Find where the given text appears and provide that cell's center as [x, y] coordinate. 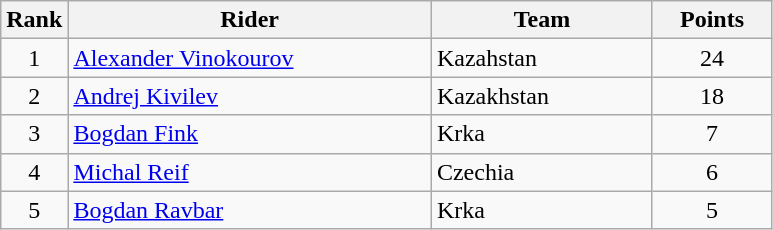
Bogdan Ravbar [250, 210]
18 [712, 96]
2 [34, 96]
Alexander Vinokourov [250, 58]
24 [712, 58]
6 [712, 172]
Andrej Kivilev [250, 96]
Rider [250, 20]
Team [542, 20]
7 [712, 134]
4 [34, 172]
3 [34, 134]
Czechia [542, 172]
1 [34, 58]
Kazakhstan [542, 96]
Michal Reif [250, 172]
Points [712, 20]
Kazahstan [542, 58]
Rank [34, 20]
Bogdan Fink [250, 134]
